Return (X, Y) of the center of cell containing provided text 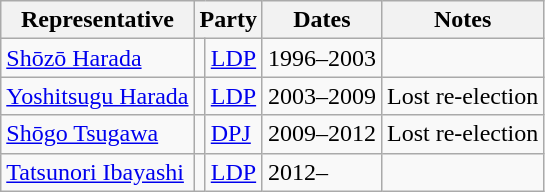
Shōzō Harada (98, 58)
Representative (98, 20)
2009–2012 (322, 134)
Yoshitsugu Harada (98, 96)
Tatsunori Ibayashi (98, 172)
Notes (462, 20)
Dates (322, 20)
2012– (322, 172)
2003–2009 (322, 96)
Party (228, 20)
DPJ (234, 134)
1996–2003 (322, 58)
Shōgo Tsugawa (98, 134)
